Scan for the cell matching the given text and deliver its [x, y] coordinate at center. 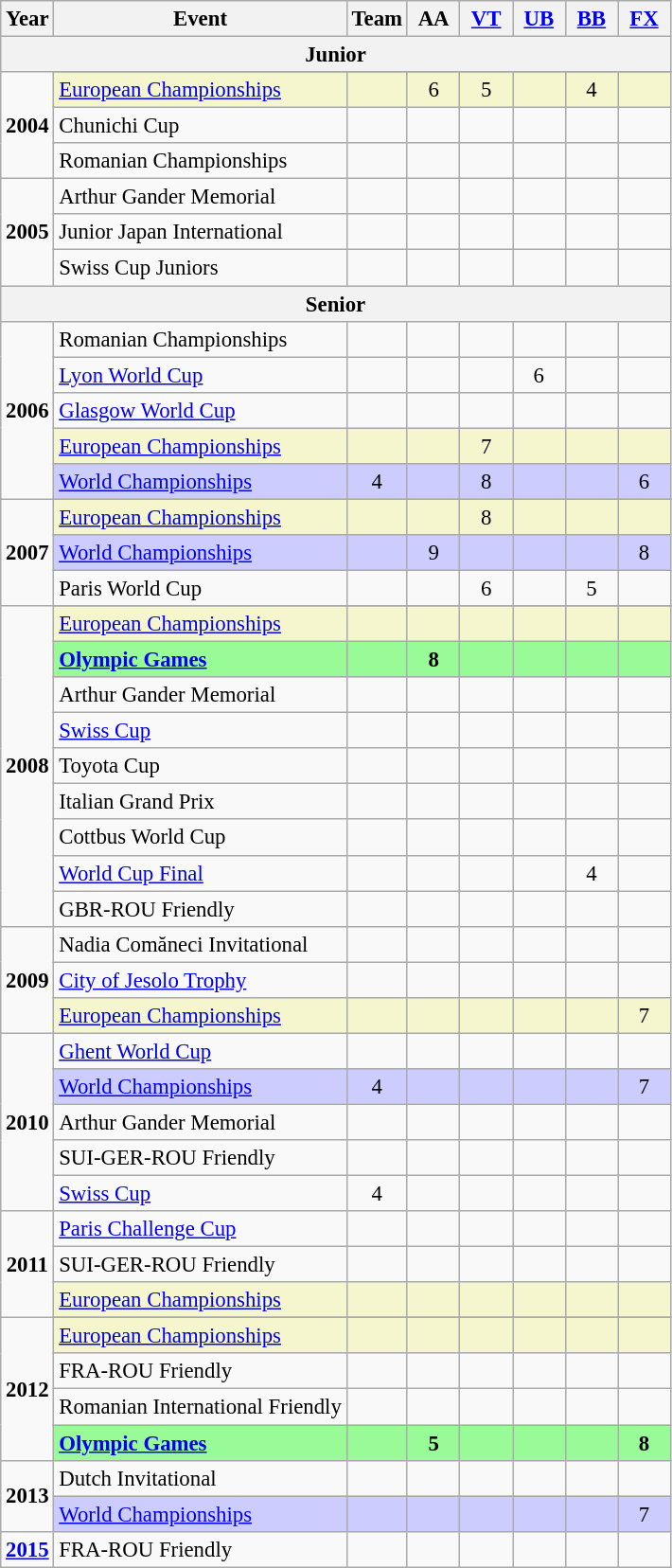
Paris Challenge Cup [201, 1229]
2009 [27, 979]
Senior [336, 304]
Italian Grand Prix [201, 802]
2012 [27, 1389]
Cottbus World Cup [201, 838]
Paris World Cup [201, 588]
2015 [27, 1549]
2011 [27, 1265]
UB [539, 19]
World Cup Final [201, 873]
Toyota Cup [201, 766]
Lyon World Cup [201, 375]
Swiss Cup Juniors [201, 268]
Team [377, 19]
VT [486, 19]
2008 [27, 766]
GBR-ROU Friendly [201, 909]
2006 [27, 410]
2010 [27, 1122]
FX [645, 19]
Event [201, 19]
Junior Japan International [201, 232]
2005 [27, 233]
Glasgow World Cup [201, 410]
2013 [27, 1496]
City of Jesolo Trophy [201, 980]
2004 [27, 125]
Year [27, 19]
BB [592, 19]
Chunichi Cup [201, 126]
Nadia Comăneci Invitational [201, 944]
9 [433, 553]
2007 [27, 553]
Junior [336, 55]
Romanian International Friendly [201, 1407]
Ghent World Cup [201, 1051]
Dutch Invitational [201, 1478]
AA [433, 19]
